Determine the (X, Y) coordinate at the center of the cell enclosing the given text.  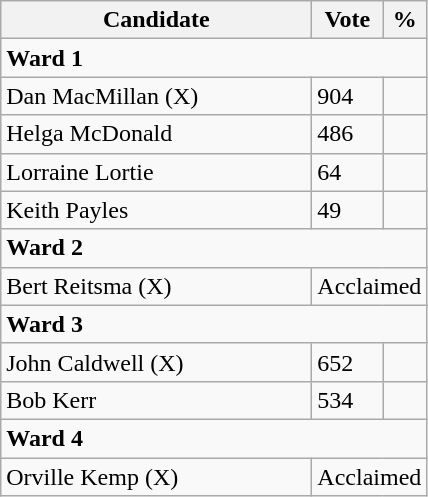
Lorraine Lortie (156, 172)
904 (348, 96)
% (405, 20)
Ward 2 (214, 248)
John Caldwell (X) (156, 362)
Bob Kerr (156, 400)
534 (348, 400)
Candidate (156, 20)
Ward 1 (214, 58)
Dan MacMillan (X) (156, 96)
Bert Reitsma (X) (156, 286)
486 (348, 134)
64 (348, 172)
Helga McDonald (156, 134)
Orville Kemp (X) (156, 477)
Vote (348, 20)
652 (348, 362)
Keith Payles (156, 210)
Ward 4 (214, 438)
49 (348, 210)
Ward 3 (214, 324)
